Pinpoint the cell where the given text exists, returning its (X, Y) midpoint coordinate. 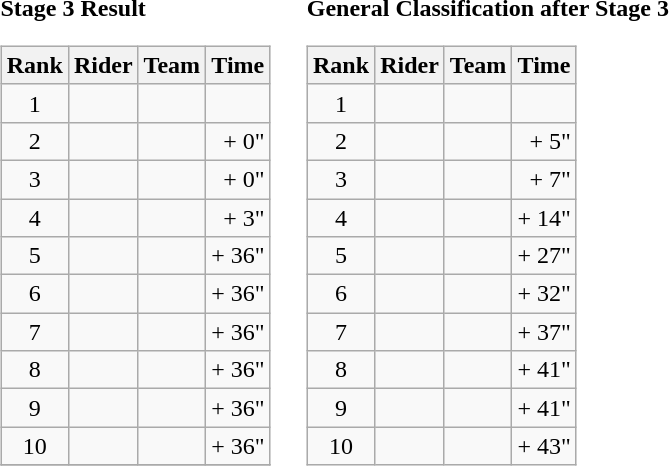
+ 27" (544, 256)
+ 32" (544, 294)
+ 7" (544, 179)
+ 43" (544, 446)
+ 37" (544, 332)
+ 14" (544, 217)
+ 5" (544, 141)
+ 3" (238, 217)
